Determine the [X, Y] coordinate at the center of the cell enclosing the given text.  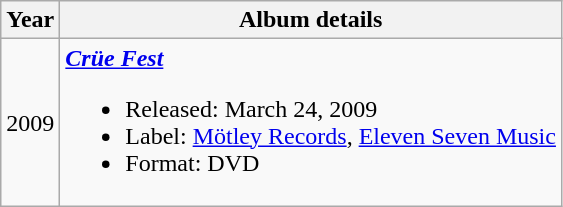
Year [30, 20]
Album details [311, 20]
Crüe FestReleased: March 24, 2009Label: Mötley Records, Eleven Seven MusicFormat: DVD [311, 122]
2009 [30, 122]
